Determine the (x, y) coordinate at the center of the cell enclosing the given text.  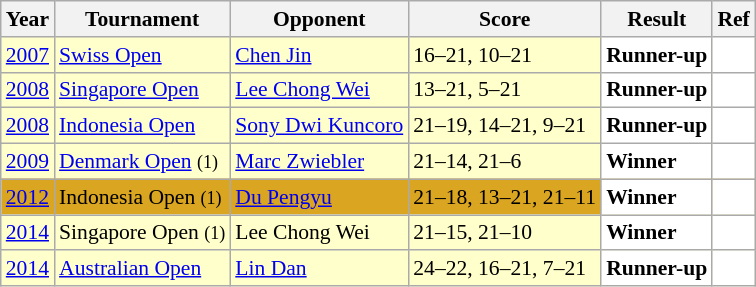
Opponent (319, 19)
Australian Open (142, 269)
Ref (733, 19)
Chen Jin (319, 55)
21–15, 21–10 (504, 233)
21–14, 21–6 (504, 162)
2007 (28, 55)
Result (656, 19)
Indonesia Open (1) (142, 197)
Singapore Open (142, 90)
Du Pengyu (319, 197)
Indonesia Open (142, 126)
Sony Dwi Kuncoro (319, 126)
Swiss Open (142, 55)
2009 (28, 162)
Score (504, 19)
21–18, 13–21, 21–11 (504, 197)
2012 (28, 197)
13–21, 5–21 (504, 90)
Denmark Open (1) (142, 162)
Year (28, 19)
Marc Zwiebler (319, 162)
16–21, 10–21 (504, 55)
24–22, 16–21, 7–21 (504, 269)
Lin Dan (319, 269)
21–19, 14–21, 9–21 (504, 126)
Tournament (142, 19)
Singapore Open (1) (142, 233)
